Output the [X, Y] coordinate of the center of the cell containing the given text.  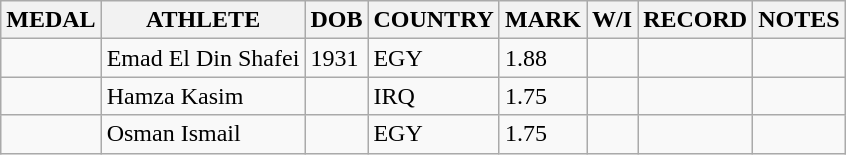
MEDAL [51, 20]
Osman Ismail [203, 134]
1931 [336, 58]
RECORD [696, 20]
1.88 [542, 58]
NOTES [799, 20]
W/I [612, 20]
MARK [542, 20]
Hamza Kasim [203, 96]
DOB [336, 20]
COUNTRY [434, 20]
ATHLETE [203, 20]
Emad El Din Shafei [203, 58]
IRQ [434, 96]
